Output the (x, y) coordinate of the center of the cell containing the given text.  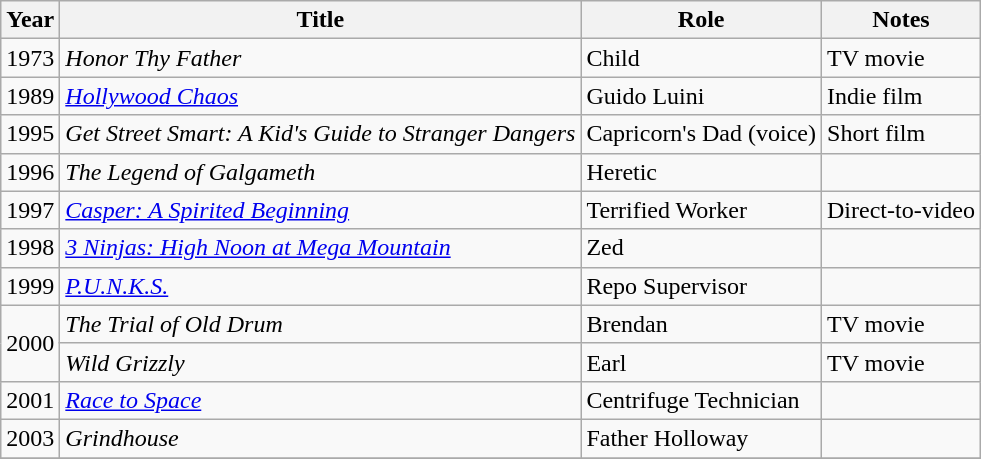
1997 (30, 210)
Hollywood Chaos (320, 96)
Indie film (902, 96)
Year (30, 20)
Notes (902, 20)
Father Holloway (702, 438)
Guido Luini (702, 96)
Wild Grizzly (320, 362)
Grindhouse (320, 438)
1989 (30, 96)
2001 (30, 400)
Child (702, 58)
Short film (902, 134)
Repo Supervisor (702, 286)
1999 (30, 286)
Zed (702, 248)
3 Ninjas: High Noon at Mega Mountain (320, 248)
Heretic (702, 172)
P.U.N.K.S. (320, 286)
Honor Thy Father (320, 58)
1995 (30, 134)
1998 (30, 248)
1973 (30, 58)
Centrifuge Technician (702, 400)
1996 (30, 172)
Title (320, 20)
Earl (702, 362)
Direct-to-video (902, 210)
2000 (30, 343)
2003 (30, 438)
Brendan (702, 324)
Role (702, 20)
Get Street Smart: A Kid's Guide to Stranger Dangers (320, 134)
Terrified Worker (702, 210)
Capricorn's Dad (voice) (702, 134)
Race to Space (320, 400)
The Trial of Old Drum (320, 324)
Casper: A Spirited Beginning (320, 210)
The Legend of Galgameth (320, 172)
